Search for the cell housing the specified text and yield its (X, Y) center coordinate. 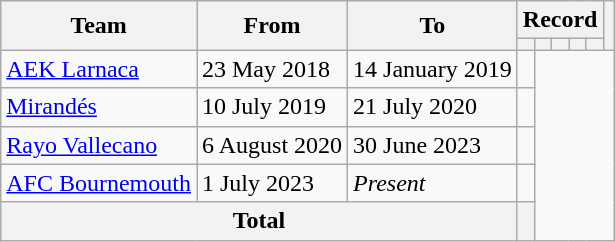
Record (560, 20)
6 August 2020 (272, 145)
14 January 2019 (433, 69)
From (272, 26)
To (433, 26)
Team (99, 26)
AEK Larnaca (99, 69)
AFC Bournemouth (99, 183)
23 May 2018 (272, 69)
Total (260, 221)
Mirandés (99, 107)
21 July 2020 (433, 107)
1 July 2023 (272, 183)
Present (433, 183)
Rayo Vallecano (99, 145)
10 July 2019 (272, 107)
30 June 2023 (433, 145)
